Scan for the cell matching the given text and deliver its [X, Y] coordinate at center. 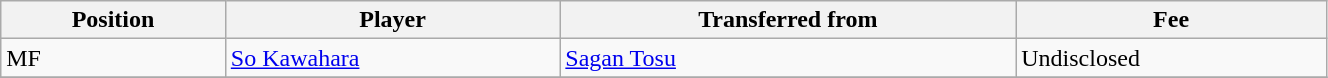
Sagan Tosu [788, 58]
Player [392, 20]
Fee [1172, 20]
Undisclosed [1172, 58]
Transferred from [788, 20]
So Kawahara [392, 58]
Position [114, 20]
MF [114, 58]
